Detect which cell encompasses the target text, then output its [X, Y] center coordinate. 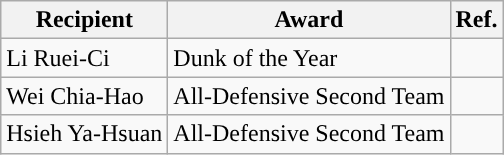
Li Ruei-Ci [84, 58]
Wei Chia-Hao [84, 96]
Ref. [476, 20]
Award [309, 20]
Recipient [84, 20]
Dunk of the Year [309, 58]
Hsieh Ya-Hsuan [84, 134]
